From the cell containing the given text, extract its center point as (X, Y) coordinate. 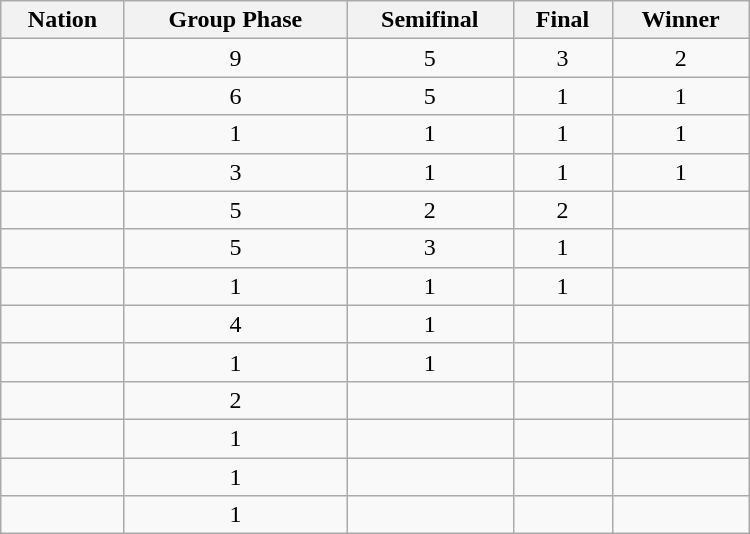
Winner (680, 20)
Nation (63, 20)
4 (235, 324)
Final (562, 20)
9 (235, 58)
Semifinal (430, 20)
Group Phase (235, 20)
6 (235, 96)
